Locate the cell with the specified text and output its (X, Y) center coordinate. 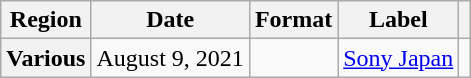
Format (293, 20)
August 9, 2021 (170, 58)
Date (170, 20)
Region (46, 20)
Various (46, 58)
Label (398, 20)
Sony Japan (398, 58)
